Locate the cell with the specified text and output its [X, Y] center coordinate. 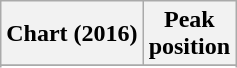
Peak position [189, 34]
Chart (2016) [72, 34]
